Return the [X, Y] coordinate for the center point of the cell that contains the specified text.  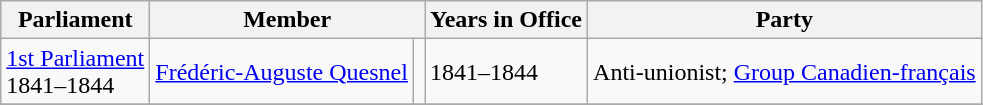
1841–1844 [506, 72]
Parliament [76, 20]
1st Parliament1841–1844 [76, 72]
Years in Office [506, 20]
Party [785, 20]
Anti-unionist; Group Canadien-français [785, 72]
Member [288, 20]
Frédéric-Auguste Quesnel [282, 72]
